Return the [x, y] coordinate for the center point of the cell that contains the specified text.  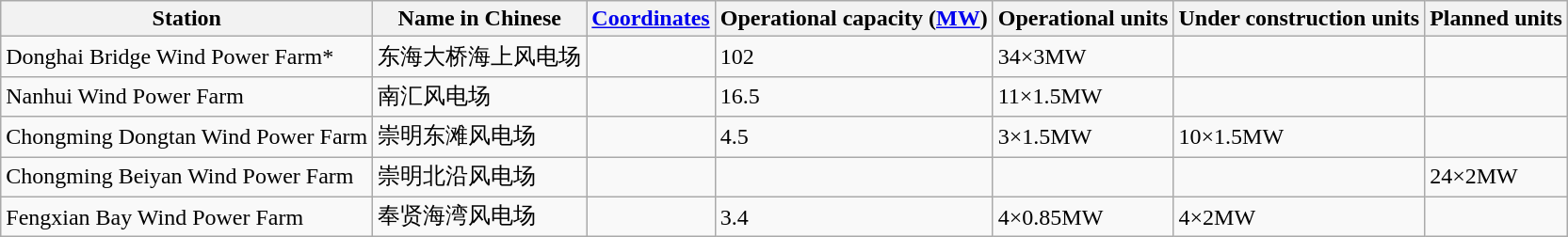
4×2MW [1300, 216]
Planned units [1496, 19]
Under construction units [1300, 19]
Name in Chinese [480, 19]
南汇风电场 [480, 96]
Coordinates [651, 19]
34×3MW [1083, 56]
Operational capacity (MW) [853, 19]
3×1.5MW [1083, 137]
Fengxian Bay Wind Power Farm [186, 216]
Donghai Bridge Wind Power Farm* [186, 56]
Chongming Beiyan Wind Power Farm [186, 177]
4×0.85MW [1083, 216]
11×1.5MW [1083, 96]
3.4 [853, 216]
崇明北沿风电场 [480, 177]
102 [853, 56]
东海大桥海上风电场 [480, 56]
奉贤海湾风电场 [480, 216]
4.5 [853, 137]
Chongming Dongtan Wind Power Farm [186, 137]
Station [186, 19]
Operational units [1083, 19]
崇明东滩风电场 [480, 137]
10×1.5MW [1300, 137]
24×2MW [1496, 177]
16.5 [853, 96]
Nanhui Wind Power Farm [186, 96]
